Extract the (X, Y) coordinate from the center of the cell holding the provided text.  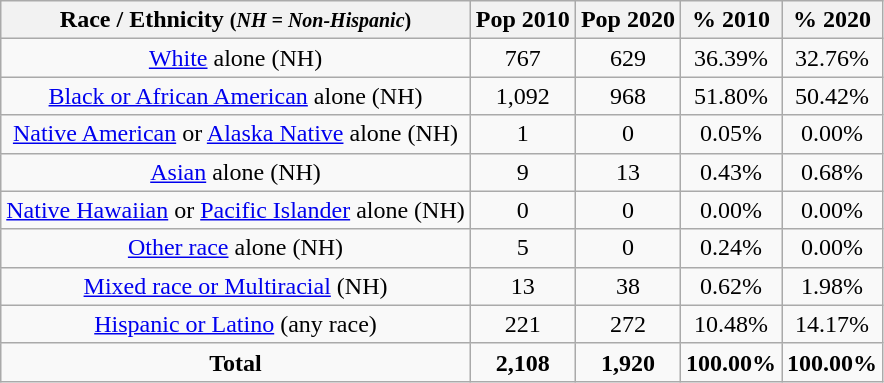
0.68% (832, 172)
10.48% (730, 324)
5 (522, 248)
221 (522, 324)
Other race alone (NH) (236, 248)
767 (522, 58)
968 (628, 96)
272 (628, 324)
Black or African American alone (NH) (236, 96)
629 (628, 58)
9 (522, 172)
Pop 2020 (628, 20)
% 2020 (832, 20)
1 (522, 134)
1,092 (522, 96)
38 (628, 286)
32.76% (832, 58)
Asian alone (NH) (236, 172)
Hispanic or Latino (any race) (236, 324)
1,920 (628, 362)
36.39% (730, 58)
Total (236, 362)
0.05% (730, 134)
Race / Ethnicity (NH = Non-Hispanic) (236, 20)
50.42% (832, 96)
% 2010 (730, 20)
51.80% (730, 96)
0.62% (730, 286)
14.17% (832, 324)
0.24% (730, 248)
Native Hawaiian or Pacific Islander alone (NH) (236, 210)
1.98% (832, 286)
Mixed race or Multiracial (NH) (236, 286)
White alone (NH) (236, 58)
Native American or Alaska Native alone (NH) (236, 134)
Pop 2010 (522, 20)
0.43% (730, 172)
2,108 (522, 362)
